For the text-containing cell, return its midpoint in (x, y) coordinate format. 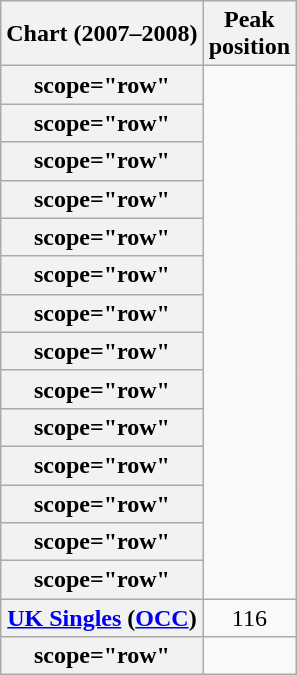
Chart (2007–2008) (102, 34)
Peakposition (249, 34)
116 (249, 618)
UK Singles (OCC) (102, 618)
